Return [x, y] of the center of cell containing provided text 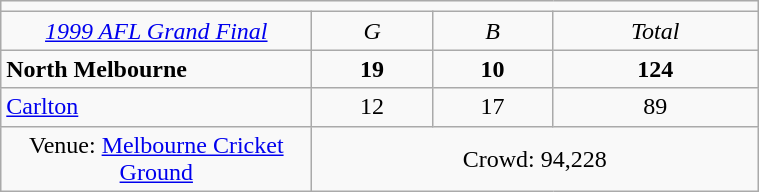
Crowd: 94,228 [535, 158]
G [372, 31]
124 [656, 69]
Carlton [156, 107]
Total [656, 31]
17 [492, 107]
89 [656, 107]
1999 AFL Grand Final [156, 31]
Venue: Melbourne Cricket Ground [156, 158]
10 [492, 69]
North Melbourne [156, 69]
B [492, 31]
19 [372, 69]
12 [372, 107]
